Detect which cell encompasses the target text, then output its (x, y) center coordinate. 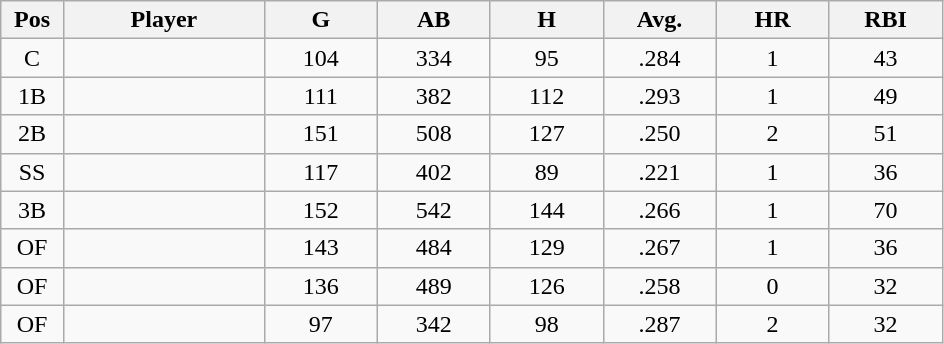
.267 (660, 248)
HR (772, 20)
0 (772, 286)
C (32, 58)
.287 (660, 324)
.221 (660, 172)
489 (434, 286)
342 (434, 324)
112 (546, 96)
43 (886, 58)
104 (320, 58)
126 (546, 286)
334 (434, 58)
143 (320, 248)
136 (320, 286)
95 (546, 58)
1B (32, 96)
129 (546, 248)
Player (164, 20)
152 (320, 210)
484 (434, 248)
97 (320, 324)
.266 (660, 210)
SS (32, 172)
.258 (660, 286)
.284 (660, 58)
70 (886, 210)
89 (546, 172)
G (320, 20)
508 (434, 134)
98 (546, 324)
3B (32, 210)
144 (546, 210)
2B (32, 134)
.293 (660, 96)
117 (320, 172)
RBI (886, 20)
Avg. (660, 20)
382 (434, 96)
51 (886, 134)
H (546, 20)
49 (886, 96)
AB (434, 20)
Pos (32, 20)
111 (320, 96)
151 (320, 134)
127 (546, 134)
542 (434, 210)
402 (434, 172)
.250 (660, 134)
